From the cell containing the given text, extract its center point as (x, y) coordinate. 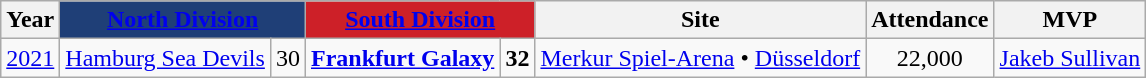
Jakeb Sullivan (1070, 58)
South Division (420, 20)
22,000 (930, 58)
MVP (1070, 20)
Site (700, 20)
2021 (30, 58)
Frankfurt Galaxy (402, 58)
30 (288, 58)
Hamburg Sea Devils (166, 58)
Attendance (930, 20)
Merkur Spiel-Arena • Düsseldorf (700, 58)
32 (518, 58)
Year (30, 20)
North Division (183, 20)
